Provide the (x, y) coordinate of the cell's center where the given text is located.  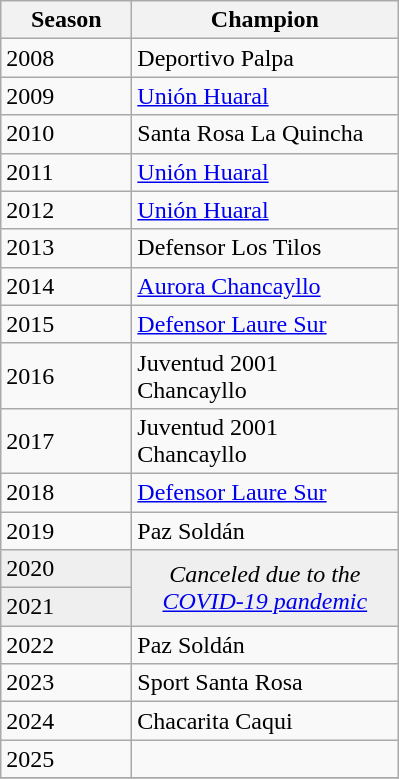
2022 (66, 645)
2009 (66, 96)
2016 (66, 376)
2017 (66, 440)
2025 (66, 759)
2015 (66, 324)
2014 (66, 286)
Defensor Los Tilos (265, 248)
2012 (66, 210)
2019 (66, 531)
Champion (265, 20)
2011 (66, 172)
Santa Rosa La Quincha (265, 134)
2013 (66, 248)
2021 (66, 607)
Deportivo Palpa (265, 58)
2010 (66, 134)
2023 (66, 683)
Season (66, 20)
2018 (66, 492)
2008 (66, 58)
Aurora Chancayllo (265, 286)
Canceled due to the COVID-19 pandemic (265, 588)
Chacarita Caqui (265, 721)
Sport Santa Rosa (265, 683)
2020 (66, 569)
2024 (66, 721)
